Determine the (X, Y) coordinate at the center of the cell enclosing the given text.  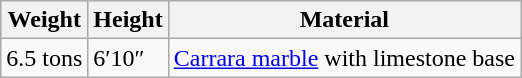
Carrara marble with limestone base (344, 58)
6′10″ (128, 58)
6.5 tons (44, 58)
Height (128, 20)
Weight (44, 20)
Material (344, 20)
